From the cell containing the given text, extract its center point as [x, y] coordinate. 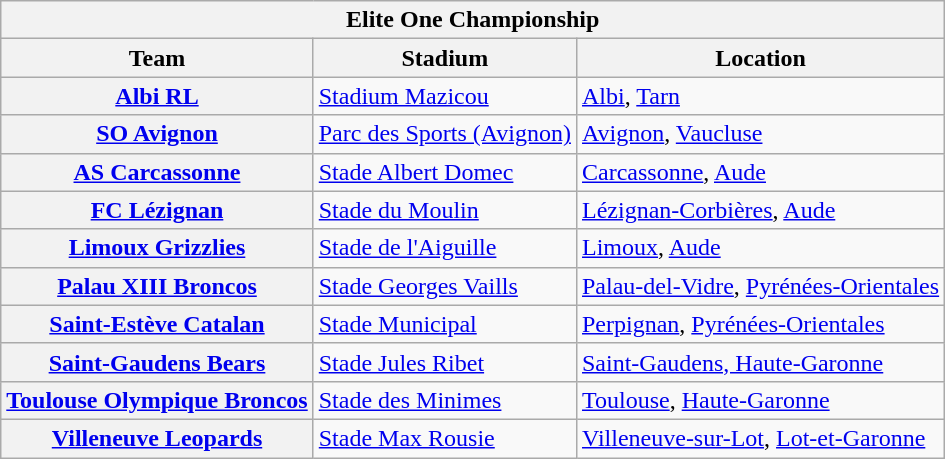
Stade du Moulin [444, 210]
Avignon, Vaucluse [760, 134]
Team [157, 58]
Toulouse, Haute-Garonne [760, 400]
Limoux Grizzlies [157, 248]
Villeneuve-sur-Lot, Lot-et-Garonne [760, 438]
Palau XIII Broncos [157, 286]
Palau-del-Vidre, Pyrénées-Orientales [760, 286]
Parc des Sports (Avignon) [444, 134]
FC Lézignan [157, 210]
Perpignan, Pyrénées-Orientales [760, 324]
Limoux, Aude [760, 248]
Elite One Championship [473, 20]
Stade de l'Aiguille [444, 248]
Saint-Gaudens Bears [157, 362]
Villeneuve Leopards [157, 438]
Stade des Minimes [444, 400]
Saint-Estève Catalan [157, 324]
Lézignan-Corbières, Aude [760, 210]
SO Avignon [157, 134]
Saint-Gaudens, Haute-Garonne [760, 362]
Stadium [444, 58]
Stade Max Rousie [444, 438]
Stadium Mazicou [444, 96]
Albi, Tarn [760, 96]
Toulouse Olympique Broncos [157, 400]
Location [760, 58]
Carcassonne, Aude [760, 172]
AS Carcassonne [157, 172]
Stade Municipal [444, 324]
Albi RL [157, 96]
Stade Jules Ribet [444, 362]
Stade Albert Domec [444, 172]
Stade Georges Vaills [444, 286]
